Scan for the cell matching the given text and deliver its [x, y] coordinate at center. 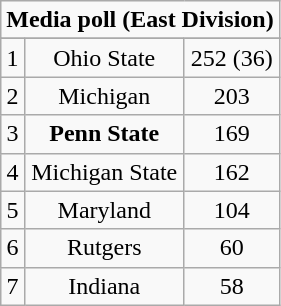
1 [12, 58]
104 [232, 210]
Ohio State [104, 58]
Indiana [104, 286]
Michigan State [104, 172]
Michigan [104, 96]
252 (36) [232, 58]
Penn State [104, 134]
162 [232, 172]
4 [12, 172]
7 [12, 286]
6 [12, 248]
Media poll (East Division) [140, 20]
60 [232, 248]
203 [232, 96]
Maryland [104, 210]
Rutgers [104, 248]
169 [232, 134]
2 [12, 96]
58 [232, 286]
3 [12, 134]
5 [12, 210]
